Return [X, Y] of the center of cell containing provided text 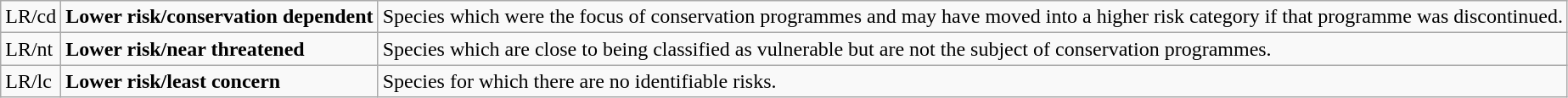
Lower risk/near threatened [219, 49]
Species which were the focus of conservation programmes and may have moved into a higher risk category if that programme was discontinued. [973, 17]
LR/nt [31, 49]
Lower risk/least concern [219, 81]
LR/cd [31, 17]
Species which are close to being classified as vulnerable but are not the subject of conservation programmes. [973, 49]
Species for which there are no identifiable risks. [973, 81]
LR/lc [31, 81]
Lower risk/conservation dependent [219, 17]
